Find where the given text appears and provide that cell's center as [X, Y] coordinate. 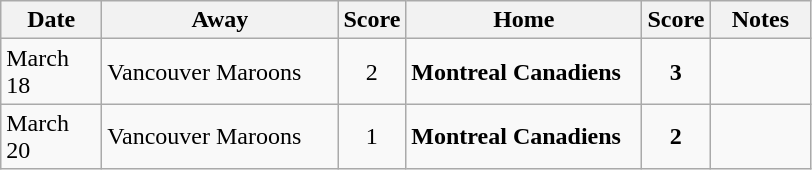
March 18 [52, 72]
Date [52, 20]
March 20 [52, 136]
Home [524, 20]
Notes [760, 20]
1 [372, 136]
Away [220, 20]
3 [676, 72]
